Search for the cell housing the specified text and yield its [x, y] center coordinate. 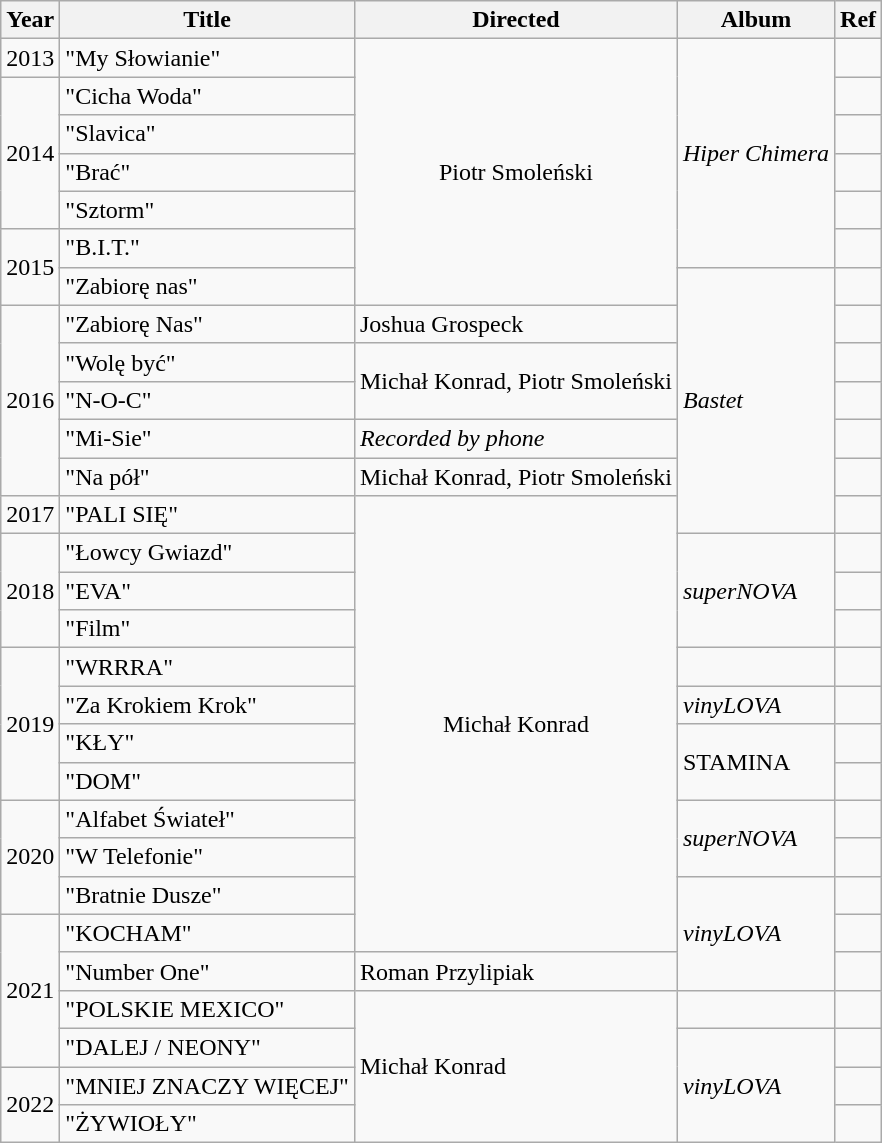
"Sztorm" [208, 210]
Hiper Chimera [756, 153]
2013 [30, 58]
"KŁY" [208, 743]
Year [30, 20]
"Film" [208, 629]
"Zabiorę Nas" [208, 324]
2020 [30, 857]
Joshua Grospeck [516, 324]
"Slavica" [208, 134]
"ŻYWIOŁY" [208, 1124]
"Za Krokiem Krok" [208, 705]
"N-O-C" [208, 400]
2014 [30, 153]
2017 [30, 515]
"W Telefonie" [208, 857]
"Wolę być" [208, 362]
2015 [30, 267]
"Brać" [208, 172]
"MNIEJ ZNACZY WIĘCEJ" [208, 1085]
2022 [30, 1104]
2018 [30, 591]
"Mi-Sie" [208, 438]
"EVA" [208, 591]
Roman Przylipiak [516, 971]
Album [756, 20]
2019 [30, 724]
"Bratnie Dusze" [208, 895]
"PALI SIĘ" [208, 515]
"My Słowianie" [208, 58]
Bastet [756, 400]
"Number One" [208, 971]
"POLSKIE MEXICO" [208, 1009]
2021 [30, 990]
"Alfabet Świateł" [208, 819]
"DOM" [208, 781]
Directed [516, 20]
STAMINA [756, 762]
"Cicha Woda" [208, 96]
"KOCHAM" [208, 933]
"Zabiorę nas" [208, 286]
Title [208, 20]
"Na pół" [208, 477]
"DALEJ / NEONY" [208, 1047]
Piotr Smoleński [516, 172]
2016 [30, 400]
"B.I.T." [208, 248]
"Łowcy Gwiazd" [208, 553]
Ref [858, 20]
Recorded by phone [516, 438]
"WRRRA" [208, 667]
